Scan for the cell matching the given text and deliver its (x, y) coordinate at center. 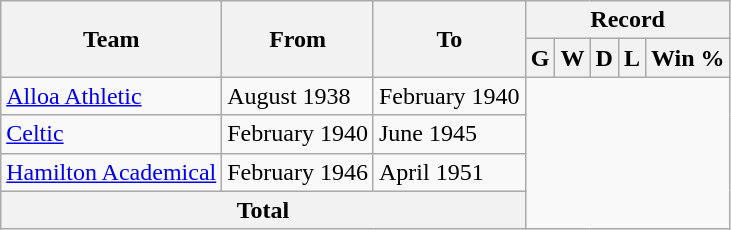
Record (628, 20)
Hamilton Academical (112, 172)
Celtic (112, 134)
Total (263, 210)
From (298, 39)
June 1945 (449, 134)
August 1938 (298, 96)
L (632, 58)
Team (112, 39)
February 1946 (298, 172)
Win % (688, 58)
April 1951 (449, 172)
Alloa Athletic (112, 96)
G (540, 58)
W (572, 58)
To (449, 39)
D (604, 58)
